Scan for the cell matching the given text and deliver its [x, y] coordinate at center. 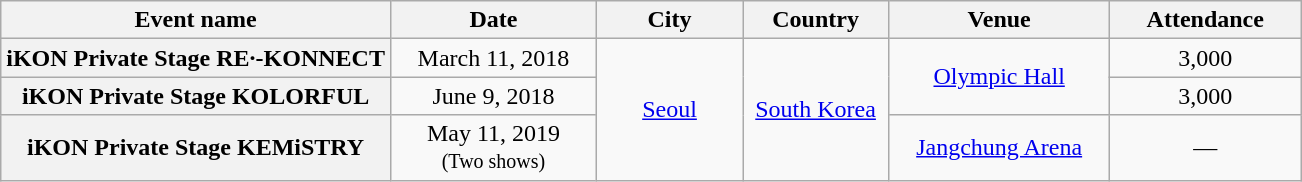
iKON Private Stage RE·-KONNECT [196, 58]
Country [816, 20]
Attendance [1206, 20]
— [1206, 148]
June 9, 2018 [493, 96]
City [670, 20]
Jangchung Arena [1000, 148]
Olympic Hall [1000, 77]
May 11, 2019 (Two shows) [493, 148]
Event name [196, 20]
Date [493, 20]
Seoul [670, 110]
iKON Private Stage KOLORFUL [196, 96]
March 11, 2018 [493, 58]
iKON Private Stage KEMiSTRY [196, 148]
Venue [1000, 20]
South Korea [816, 110]
